Identify which cell holds the provided text, then report its (x, y) central coordinate. 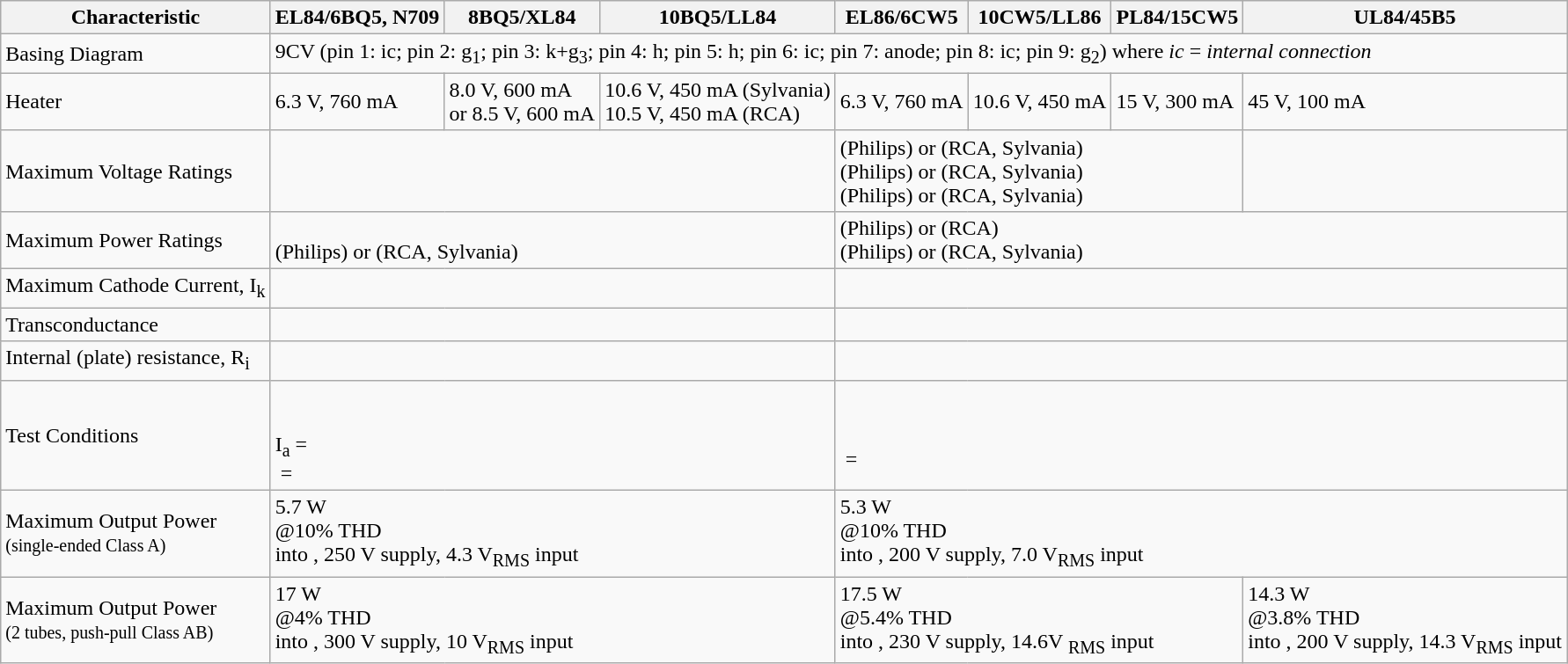
PL84/15CW5 (1177, 18)
Maximum Power Ratings (136, 239)
Transconductance (136, 325)
10.6 V, 450 mA (Sylvania)10.5 V, 450 mA (RCA) (718, 102)
Basing Diagram (136, 54)
10BQ5/LL84 (718, 18)
EL84/6BQ5, N709 (357, 18)
(Philips) or (RCA) (Philips) or (RCA, Sylvania) (1200, 239)
EL86/6CW5 (901, 18)
5.7 W @10% THDinto , 250 V supply, 4.3 VRMS input (553, 533)
Heater (136, 102)
(Philips) or (RCA, Sylvania) (Philips) or (RCA, Sylvania) (Philips) or (RCA, Sylvania) (1038, 171)
(Philips) or (RCA, Sylvania) (553, 239)
Maximum Voltage Ratings (136, 171)
17.5 W @5.4% THD into , 230 V supply, 14.6V RMS input (1038, 620)
9CV (pin 1: ic; pin 2: g1; pin 3: k+g3; pin 4: h; pin 5: h; pin 6: ic; pin 7: anode; pin 8: ic; pin 9: g2) where ic = internal connection (919, 54)
Internal (plate) resistance, Ri (136, 361)
Characteristic (136, 18)
5.3 W @10% THD into , 200 V supply, 7.0 VRMS input (1200, 533)
UL84/45B5 (1405, 18)
Maximum Output Power (single-ended Class A) (136, 533)
8BQ5/XL84 (523, 18)
10CW5/LL86 (1040, 18)
= (1200, 434)
17 W @4% THDinto , 300 V supply, 10 VRMS input (553, 620)
Maximum Output Power (2 tubes, push-pull Class AB) (136, 620)
Maximum Cathode Current, Ik (136, 288)
45 V, 100 mA (1405, 102)
8.0 V, 600 mA or 8.5 V, 600 mA (523, 102)
Test Conditions (136, 434)
Ia = = (553, 434)
10.6 V, 450 mA (1040, 102)
15 V, 300 mA (1177, 102)
14.3 W @3.8% THD into , 200 V supply, 14.3 VRMS input (1405, 620)
